For the text-containing cell, return its midpoint in (X, Y) coordinate format. 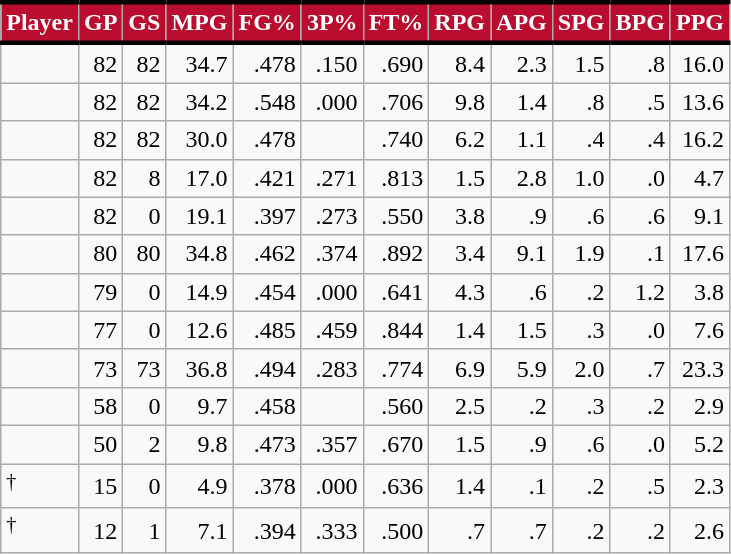
79 (100, 292)
1.9 (581, 254)
17.0 (200, 178)
RPG (460, 22)
.636 (396, 486)
17.6 (700, 254)
.374 (332, 254)
34.7 (200, 63)
GP (100, 22)
.357 (332, 444)
12 (100, 530)
4.3 (460, 292)
14.9 (200, 292)
FT% (396, 22)
.550 (396, 216)
30.0 (200, 140)
36.8 (200, 368)
.473 (267, 444)
5.2 (700, 444)
2 (144, 444)
.548 (267, 102)
2.8 (522, 178)
.283 (332, 368)
APG (522, 22)
.378 (267, 486)
2.9 (700, 406)
BPG (640, 22)
Player (40, 22)
16.2 (700, 140)
2.0 (581, 368)
PPG (700, 22)
5.9 (522, 368)
77 (100, 330)
15 (100, 486)
13.6 (700, 102)
.397 (267, 216)
.494 (267, 368)
.560 (396, 406)
6.2 (460, 140)
SPG (581, 22)
4.7 (700, 178)
1 (144, 530)
.690 (396, 63)
8 (144, 178)
.706 (396, 102)
7.6 (700, 330)
.670 (396, 444)
1.2 (640, 292)
.813 (396, 178)
2.6 (700, 530)
1.1 (522, 140)
.273 (332, 216)
.500 (396, 530)
4.9 (200, 486)
.394 (267, 530)
.454 (267, 292)
50 (100, 444)
.150 (332, 63)
.462 (267, 254)
34.8 (200, 254)
.740 (396, 140)
MPG (200, 22)
.485 (267, 330)
12.6 (200, 330)
8.4 (460, 63)
.421 (267, 178)
19.1 (200, 216)
.892 (396, 254)
.774 (396, 368)
6.9 (460, 368)
3P% (332, 22)
3.4 (460, 254)
.271 (332, 178)
.641 (396, 292)
7.1 (200, 530)
.458 (267, 406)
16.0 (700, 63)
34.2 (200, 102)
FG% (267, 22)
.844 (396, 330)
1.0 (581, 178)
58 (100, 406)
.333 (332, 530)
2.5 (460, 406)
9.7 (200, 406)
23.3 (700, 368)
.459 (332, 330)
GS (144, 22)
